From the cell containing the given text, extract its center point as (x, y) coordinate. 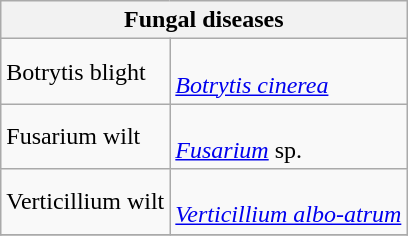
Fusarium sp. (288, 136)
Botrytis cinerea (288, 72)
Verticillium wilt (86, 202)
Verticillium albo-atrum (288, 202)
Botrytis blight (86, 72)
Fungal diseases (204, 20)
Fusarium wilt (86, 136)
